Provide the [X, Y] coordinate of the cell's center where the given text is located.  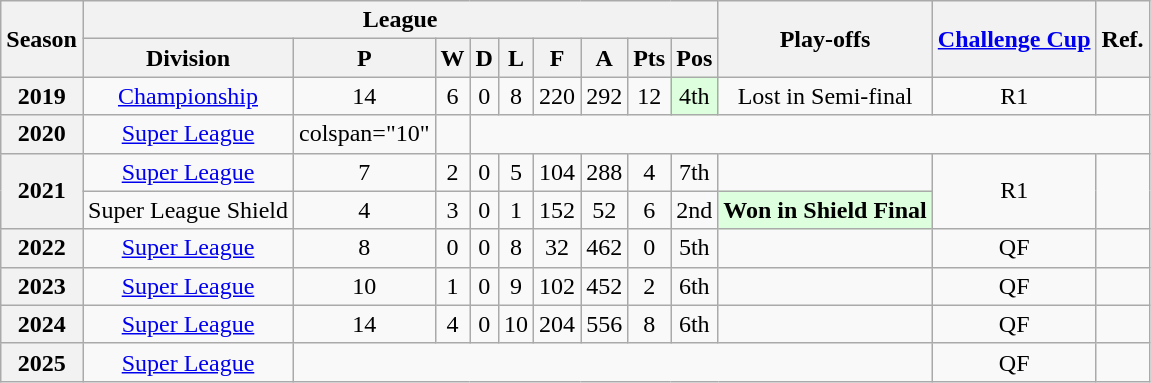
2023 [42, 286]
288 [604, 172]
104 [558, 172]
452 [604, 286]
Pts [650, 58]
2021 [42, 191]
W [452, 58]
2019 [42, 96]
9 [516, 286]
Ref. [1122, 39]
7th [694, 172]
102 [558, 286]
Pos [694, 58]
12 [650, 96]
556 [604, 324]
52 [604, 210]
7 [365, 172]
32 [558, 248]
Championship [188, 96]
Lost in Semi-final [825, 96]
L [516, 58]
Play-offs [825, 39]
2020 [42, 134]
Super League Shield [188, 210]
2024 [42, 324]
2025 [42, 362]
2022 [42, 248]
P [365, 58]
5 [516, 172]
4th [694, 96]
A [604, 58]
F [558, 58]
colspan="10" [365, 134]
D [484, 58]
152 [558, 210]
292 [604, 96]
462 [604, 248]
204 [558, 324]
Won in Shield Final [825, 210]
2nd [694, 210]
Division [188, 58]
Season [42, 39]
3 [452, 210]
5th [694, 248]
220 [558, 96]
League [400, 20]
Challenge Cup [1014, 39]
